Pinpoint the cell where the given text exists, returning its [X, Y] midpoint coordinate. 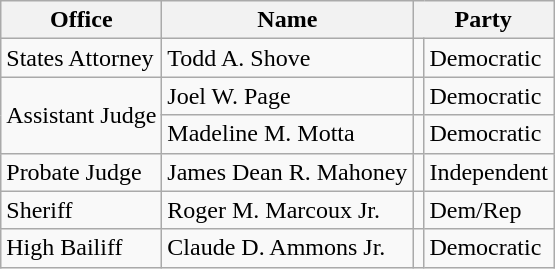
Dem/Rep [489, 210]
High Bailiff [82, 248]
States Attorney [82, 58]
Joel W. Page [288, 96]
Roger M. Marcoux Jr. [288, 210]
Assistant Judge [82, 115]
Madeline M. Motta [288, 134]
Todd A. Shove [288, 58]
Claude D. Ammons Jr. [288, 248]
Independent [489, 172]
Sheriff [82, 210]
James Dean R. Mahoney [288, 172]
Probate Judge [82, 172]
Party [484, 20]
Office [82, 20]
Name [288, 20]
